Identify which cell holds the provided text, then report its [x, y] central coordinate. 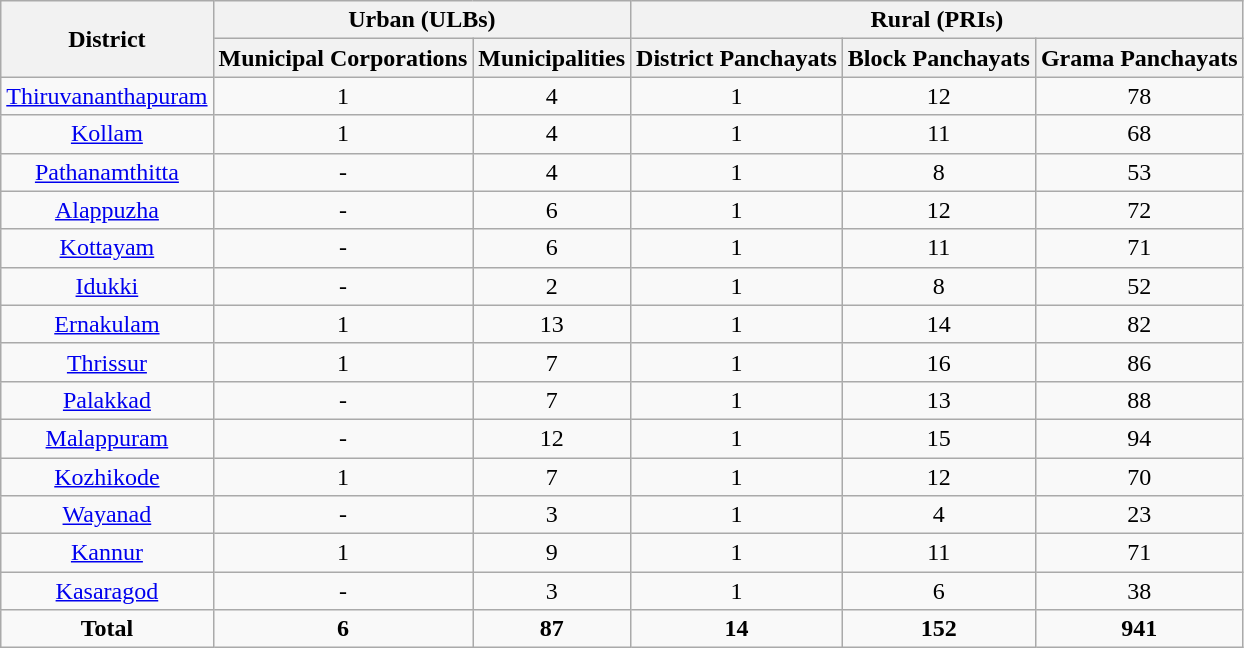
88 [1139, 400]
Kasaragod [107, 591]
68 [1139, 134]
94 [1139, 438]
Wayanad [107, 515]
District Panchayats [737, 58]
38 [1139, 591]
Municipalities [552, 58]
86 [1139, 362]
Municipal Corporations [343, 58]
70 [1139, 477]
Total [107, 629]
Kannur [107, 553]
Palakkad [107, 400]
Urban (ULBs) [422, 20]
2 [552, 286]
Grama Panchayats [1139, 58]
15 [938, 438]
78 [1139, 96]
Malappuram [107, 438]
Pathanamthitta [107, 172]
Block Panchayats [938, 58]
Kollam [107, 134]
941 [1139, 629]
Rural (PRIs) [938, 20]
District [107, 39]
Ernakulam [107, 324]
Kozhikode [107, 477]
53 [1139, 172]
16 [938, 362]
Thiruvananthapuram [107, 96]
82 [1139, 324]
87 [552, 629]
Kottayam [107, 248]
52 [1139, 286]
152 [938, 629]
72 [1139, 210]
9 [552, 553]
Thrissur [107, 362]
23 [1139, 515]
Alappuzha [107, 210]
Idukki [107, 286]
